Return [X, Y] of the center of cell containing provided text 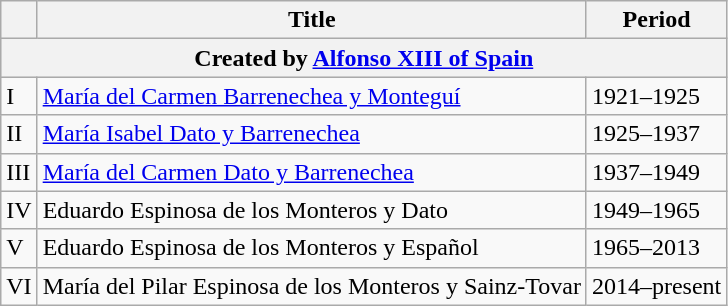
1965–2013 [656, 248]
María del Carmen Dato y Barrenechea [312, 172]
V [19, 248]
Period [656, 20]
I [19, 96]
1925–1937 [656, 134]
1937–1949 [656, 172]
María del Carmen Barrenechea y Monteguí [312, 96]
2014–present [656, 286]
María del Pilar Espinosa de los Monteros y Sainz-Tovar [312, 286]
Title [312, 20]
1949–1965 [656, 210]
IV [19, 210]
Eduardo Espinosa de los Monteros y Español [312, 248]
III [19, 172]
II [19, 134]
1921–1925 [656, 96]
VI [19, 286]
María Isabel Dato y Barrenechea [312, 134]
Eduardo Espinosa de los Monteros y Dato [312, 210]
Created by Alfonso XIII of Spain [364, 58]
